Return (X, Y) of the center of cell containing provided text 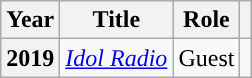
Idol Radio (116, 58)
Role (206, 20)
2019 (30, 58)
Title (116, 20)
Guest (206, 58)
Year (30, 20)
